Pinpoint the cell where the given text exists, returning its [x, y] midpoint coordinate. 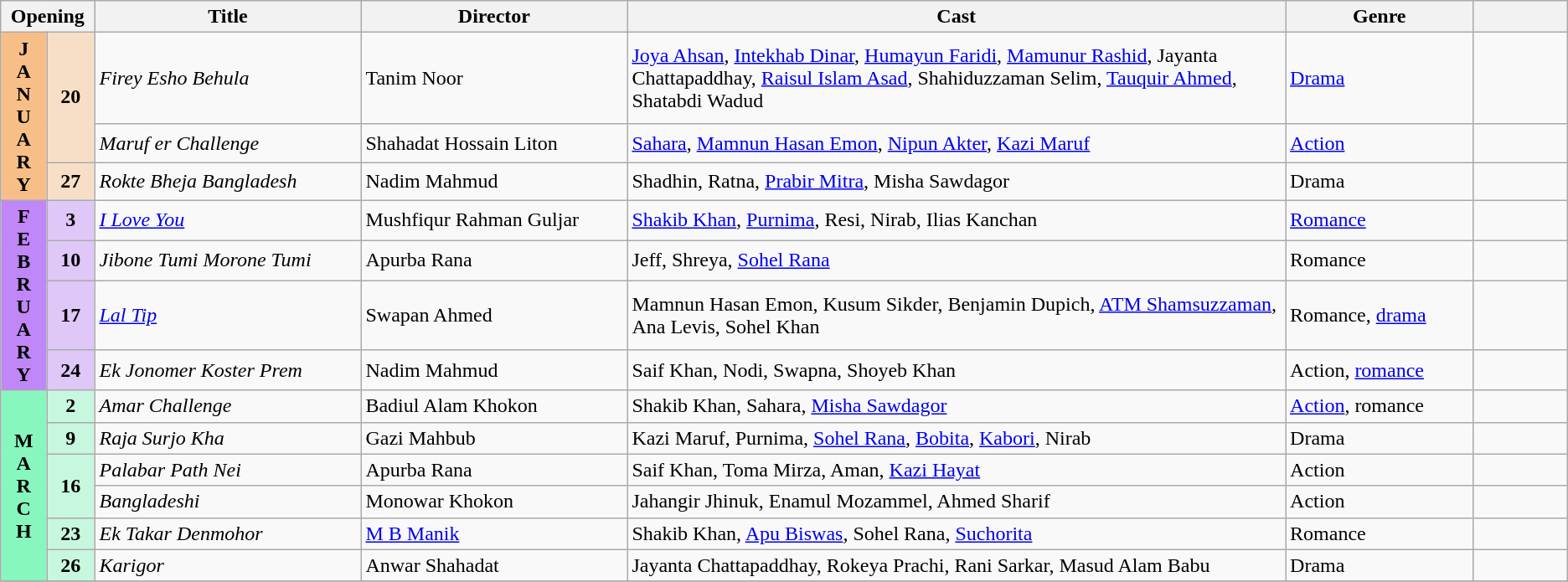
Raja Surjo Kha [228, 438]
Tanim Noor [494, 79]
FEBRUARY [23, 295]
23 [70, 533]
Anwar Shahadat [494, 565]
Kazi Maruf, Purnima, Sohel Rana, Bobita, Kabori, Nirab [957, 438]
Cast [957, 17]
Shakib Khan, Apu Biswas, Sohel Rana, Suchorita [957, 533]
Monowar Khokon [494, 502]
Ek Jonomer Koster Prem [228, 370]
9 [70, 438]
Sahara, Mamnun Hasan Emon, Nipun Akter, Kazi Maruf [957, 142]
Jeff, Shreya, Sohel Rana [957, 260]
Jayanta Chattapaddhay, Rokeya Prachi, Rani Sarkar, Masud Alam Babu [957, 565]
Genre [1380, 17]
Maruf er Challenge [228, 142]
Gazi Mahbub [494, 438]
26 [70, 565]
Title [228, 17]
Lal Tip [228, 315]
Amar Challenge [228, 406]
Jibone Tumi Morone Tumi [228, 260]
Swapan Ahmed [494, 315]
JANUARY [23, 116]
20 [70, 97]
Mamnun Hasan Emon, Kusum Sikder, Benjamin Dupich, ATM Shamsuzzaman, Ana Levis, Sohel Khan [957, 315]
Ek Takar Denmohor [228, 533]
Palabar Path Nei [228, 470]
Jahangir Jhinuk, Enamul Mozammel, Ahmed Sharif [957, 502]
Bangladeshi [228, 502]
16 [70, 486]
Mushfiqur Rahman Guljar [494, 220]
Saif Khan, Nodi, Swapna, Shoyeb Khan [957, 370]
Romance, drama [1380, 315]
10 [70, 260]
Firey Esho Behula [228, 79]
Opening [48, 17]
I Love You [228, 220]
Shakib Khan, Purnima, Resi, Nirab, Ilias Kanchan [957, 220]
27 [70, 181]
Shakib Khan, Sahara, Misha Sawdagor [957, 406]
Director [494, 17]
MARCH [23, 486]
Shahadat Hossain Liton [494, 142]
3 [70, 220]
Rokte Bheja Bangladesh [228, 181]
17 [70, 315]
M B Manik [494, 533]
Badiul Alam Khokon [494, 406]
Saif Khan, Toma Mirza, Aman, Kazi Hayat [957, 470]
24 [70, 370]
Shadhin, Ratna, Prabir Mitra, Misha Sawdagor [957, 181]
Karigor [228, 565]
2 [70, 406]
